Locate the cell with the specified text and output its (X, Y) center coordinate. 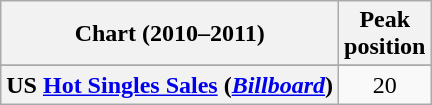
20 (385, 85)
Peakposition (385, 34)
US Hot Singles Sales (Billboard) (170, 85)
Chart (2010–2011) (170, 34)
